Identify which cell holds the provided text, then report its [x, y] central coordinate. 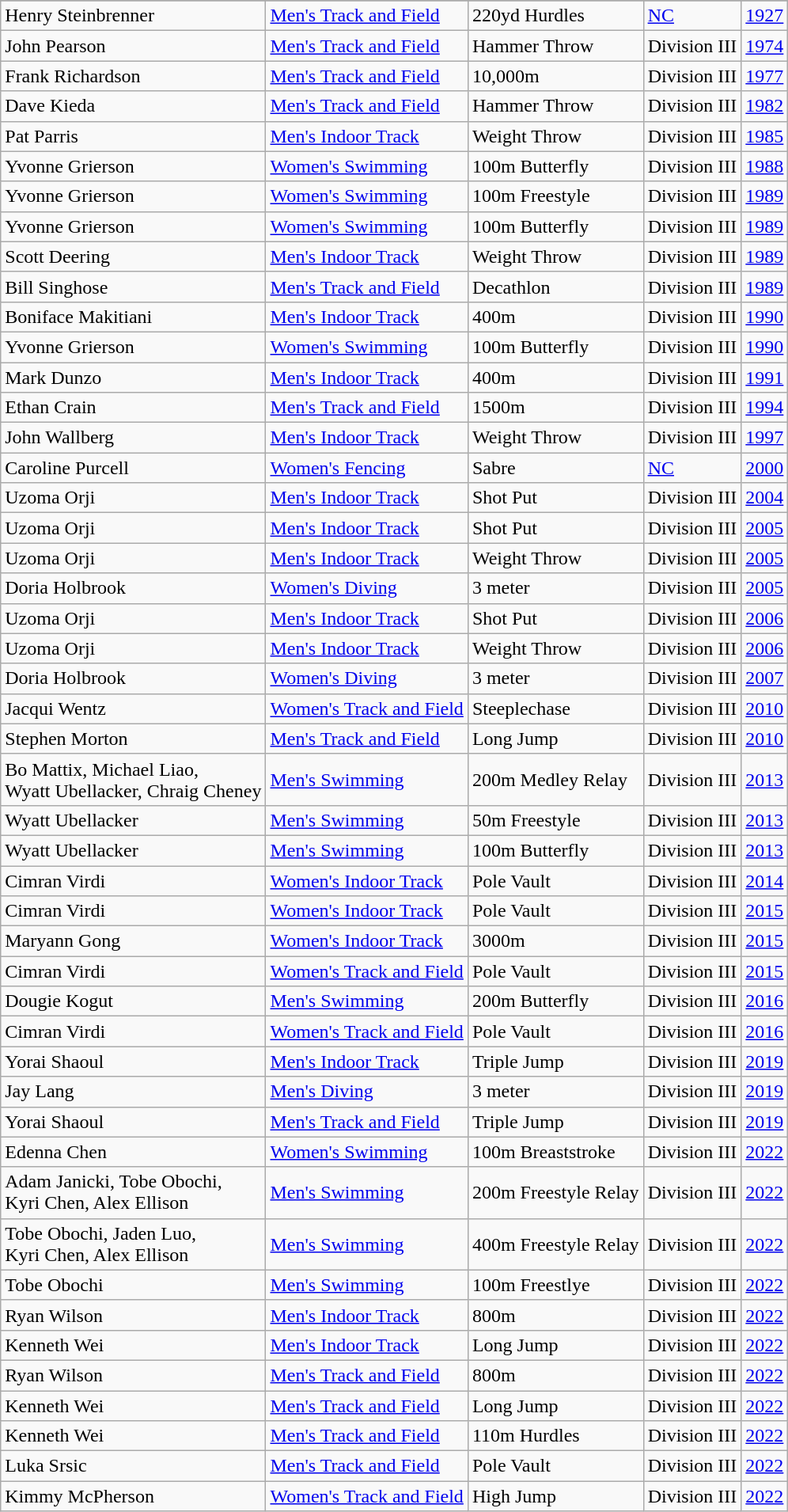
Bo Mattix, Michael Liao,Wyatt Ubellacker, Chraig Cheney [133, 779]
John Pearson [133, 46]
Bill Singhose [133, 287]
1974 [764, 46]
100m Freestyle [555, 196]
2014 [764, 881]
Edenna Chen [133, 1152]
1500m [555, 408]
Women's Fencing [367, 468]
2000 [764, 468]
Men's Diving [367, 1092]
1927 [764, 16]
Henry Steinbrenner [133, 16]
Maryann Gong [133, 941]
Luka Srsic [133, 1466]
Decathlon [555, 287]
2004 [764, 498]
Tobe Obochi [133, 1285]
1977 [764, 76]
Jacqui Wentz [133, 709]
220yd Hurdles [555, 16]
100m Freestlye [555, 1285]
Boniface Makitiani [133, 317]
200m Butterfly [555, 1001]
Tobe Obochi, Jaden Luo,Kyri Chen, Alex Ellison [133, 1244]
Sabre [555, 468]
Kimmy McPherson [133, 1496]
Stephen Morton [133, 739]
Dougie Kogut [133, 1001]
Frank Richardson [133, 76]
Caroline Purcell [133, 468]
High Jump [555, 1496]
Steeplechase [555, 709]
Adam Janicki, Tobe Obochi,Kyri Chen, Alex Ellison [133, 1192]
200m Freestyle Relay [555, 1192]
50m Freestyle [555, 820]
3000m [555, 941]
110m Hurdles [555, 1436]
Pat Parris [133, 136]
Jay Lang [133, 1092]
1997 [764, 438]
1985 [764, 136]
100m Breaststroke [555, 1152]
1994 [764, 408]
John Wallberg [133, 438]
Dave Kieda [133, 106]
1991 [764, 378]
1988 [764, 166]
2007 [764, 678]
200m Medley Relay [555, 779]
Mark Dunzo [133, 378]
10,000m [555, 76]
Scott Deering [133, 256]
400m Freestyle Relay [555, 1244]
Ethan Crain [133, 408]
1982 [764, 106]
